Search for the cell housing the specified text and yield its (X, Y) center coordinate. 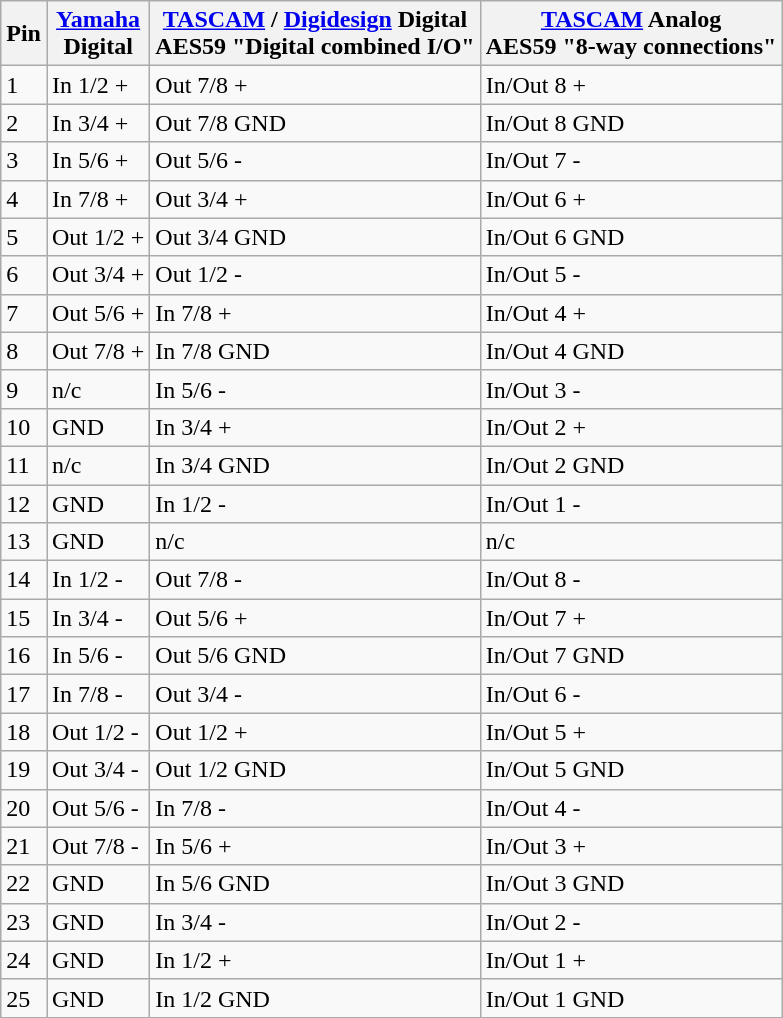
24 (24, 960)
16 (24, 656)
Out 7/8 GND (315, 123)
In 1/2 GND (315, 998)
In/Out 5 GND (631, 770)
14 (24, 580)
25 (24, 998)
In/Out 3 GND (631, 884)
9 (24, 389)
In/Out 7 + (631, 618)
In/Out 5 + (631, 732)
In/Out 5 - (631, 275)
22 (24, 884)
In/Out 6 - (631, 694)
YamahaDigital (98, 34)
11 (24, 465)
In/Out 2 - (631, 922)
In/Out 3 + (631, 846)
In/Out 8 + (631, 85)
5 (24, 237)
19 (24, 770)
In/Out 2 + (631, 427)
In/Out 8 GND (631, 123)
In/Out 1 GND (631, 998)
Pin (24, 34)
8 (24, 351)
18 (24, 732)
In/Out 3 - (631, 389)
17 (24, 694)
21 (24, 846)
20 (24, 808)
1 (24, 85)
12 (24, 503)
In/Out 6 GND (631, 237)
15 (24, 618)
In/Out 7 - (631, 161)
23 (24, 922)
6 (24, 275)
2 (24, 123)
In/Out 8 - (631, 580)
TASCAM AnalogAES59 "8-way connections" (631, 34)
In 3/4 GND (315, 465)
In/Out 1 - (631, 503)
In/Out 4 + (631, 313)
In/Out 4 - (631, 808)
In/Out 6 + (631, 199)
In/Out 7 GND (631, 656)
3 (24, 161)
In 7/8 GND (315, 351)
Out 5/6 GND (315, 656)
4 (24, 199)
Out 3/4 GND (315, 237)
In 5/6 GND (315, 884)
7 (24, 313)
In/Out 2 GND (631, 465)
13 (24, 542)
In/Out 4 GND (631, 351)
TASCAM / Digidesign DigitalAES59 "Digital combined I/O" (315, 34)
Out 1/2 GND (315, 770)
10 (24, 427)
In/Out 1 + (631, 960)
